Find where the given text appears and provide that cell's center as [x, y] coordinate. 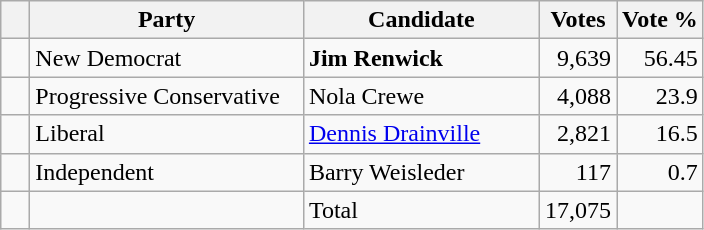
Candidate [421, 20]
4,088 [578, 96]
Votes [578, 20]
New Democrat [167, 58]
Nola Crewe [421, 96]
Liberal [167, 134]
9,639 [578, 58]
Barry Weisleder [421, 172]
Independent [167, 172]
Jim Renwick [421, 58]
Total [421, 210]
2,821 [578, 134]
Party [167, 20]
Vote % [660, 20]
Dennis Drainville [421, 134]
117 [578, 172]
Progressive Conservative [167, 96]
0.7 [660, 172]
56.45 [660, 58]
23.9 [660, 96]
16.5 [660, 134]
17,075 [578, 210]
